For the text-containing cell, return its midpoint in (x, y) coordinate format. 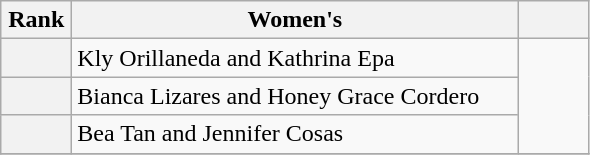
Women's (295, 20)
Bea Tan and Jennifer Cosas (295, 134)
Rank (36, 20)
Bianca Lizares and Honey Grace Cordero (295, 96)
Kly Orillaneda and Kathrina Epa (295, 58)
